Identify which cell holds the provided text, then report its (x, y) central coordinate. 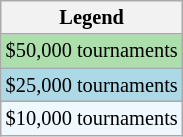
Legend (92, 17)
$10,000 tournaments (92, 118)
$25,000 tournaments (92, 85)
$50,000 tournaments (92, 51)
